Scan for the cell matching the given text and deliver its [X, Y] coordinate at center. 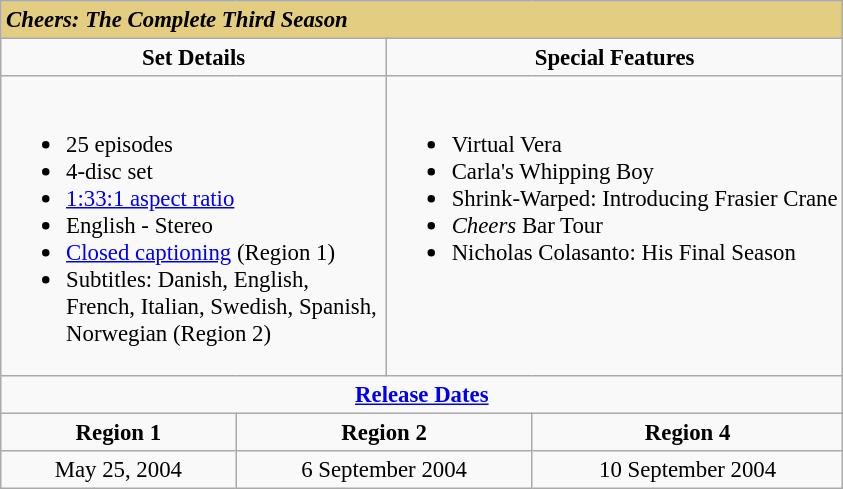
Region 4 [688, 432]
Release Dates [422, 394]
Special Features [614, 58]
Set Details [194, 58]
Cheers: The Complete Third Season [422, 20]
May 25, 2004 [118, 469]
10 September 2004 [688, 469]
Virtual VeraCarla's Whipping BoyShrink-Warped: Introducing Frasier CraneCheers Bar TourNicholas Colasanto: His Final Season [614, 226]
6 September 2004 [384, 469]
Region 1 [118, 432]
Region 2 [384, 432]
